Capture the cell that displays the provided text and extract its (x, y) central coordinate. 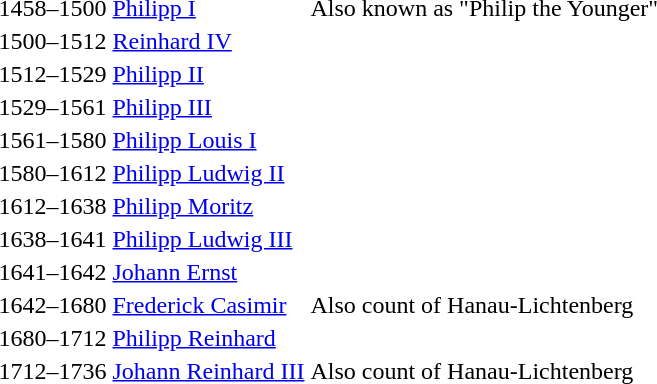
Philipp Reinhard (208, 338)
Philipp Ludwig II (208, 173)
Philipp Louis I (208, 140)
Philipp Ludwig III (208, 239)
Philipp II (208, 74)
Frederick Casimir (208, 305)
Philipp Moritz (208, 206)
Johann Ernst (208, 272)
Philipp III (208, 107)
Reinhard IV (208, 41)
